Find where the given text appears and provide that cell's center as [x, y] coordinate. 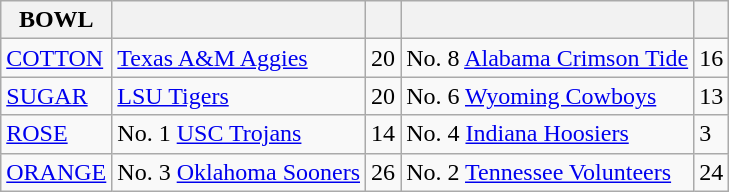
24 [712, 172]
BOWL [56, 20]
26 [384, 172]
No. 4 Indiana Hoosiers [548, 134]
ROSE [56, 134]
16 [712, 58]
No. 6 Wyoming Cowboys [548, 96]
No. 3 Oklahoma Sooners [239, 172]
14 [384, 134]
No. 2 Tennessee Volunteers [548, 172]
No. 8 Alabama Crimson Tide [548, 58]
SUGAR [56, 96]
COTTON [56, 58]
ORANGE [56, 172]
13 [712, 96]
LSU Tigers [239, 96]
Texas A&M Aggies [239, 58]
3 [712, 134]
No. 1 USC Trojans [239, 134]
